Locate the cell with the specified text and output its (x, y) center coordinate. 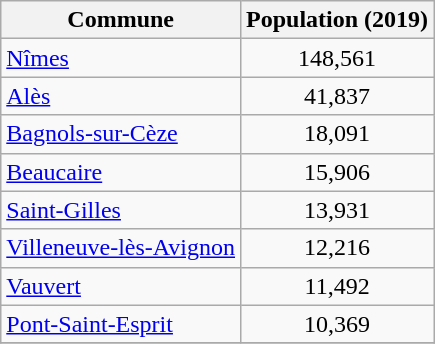
12,216 (338, 248)
11,492 (338, 286)
Pont-Saint-Esprit (121, 324)
Alès (121, 96)
148,561 (338, 58)
Commune (121, 20)
Villeneuve-lès-Avignon (121, 248)
Nîmes (121, 58)
Vauvert (121, 286)
Bagnols-sur-Cèze (121, 134)
Saint-Gilles (121, 210)
Beaucaire (121, 172)
41,837 (338, 96)
15,906 (338, 172)
Population (2019) (338, 20)
13,931 (338, 210)
18,091 (338, 134)
10,369 (338, 324)
